Capture the cell that displays the provided text and extract its (x, y) central coordinate. 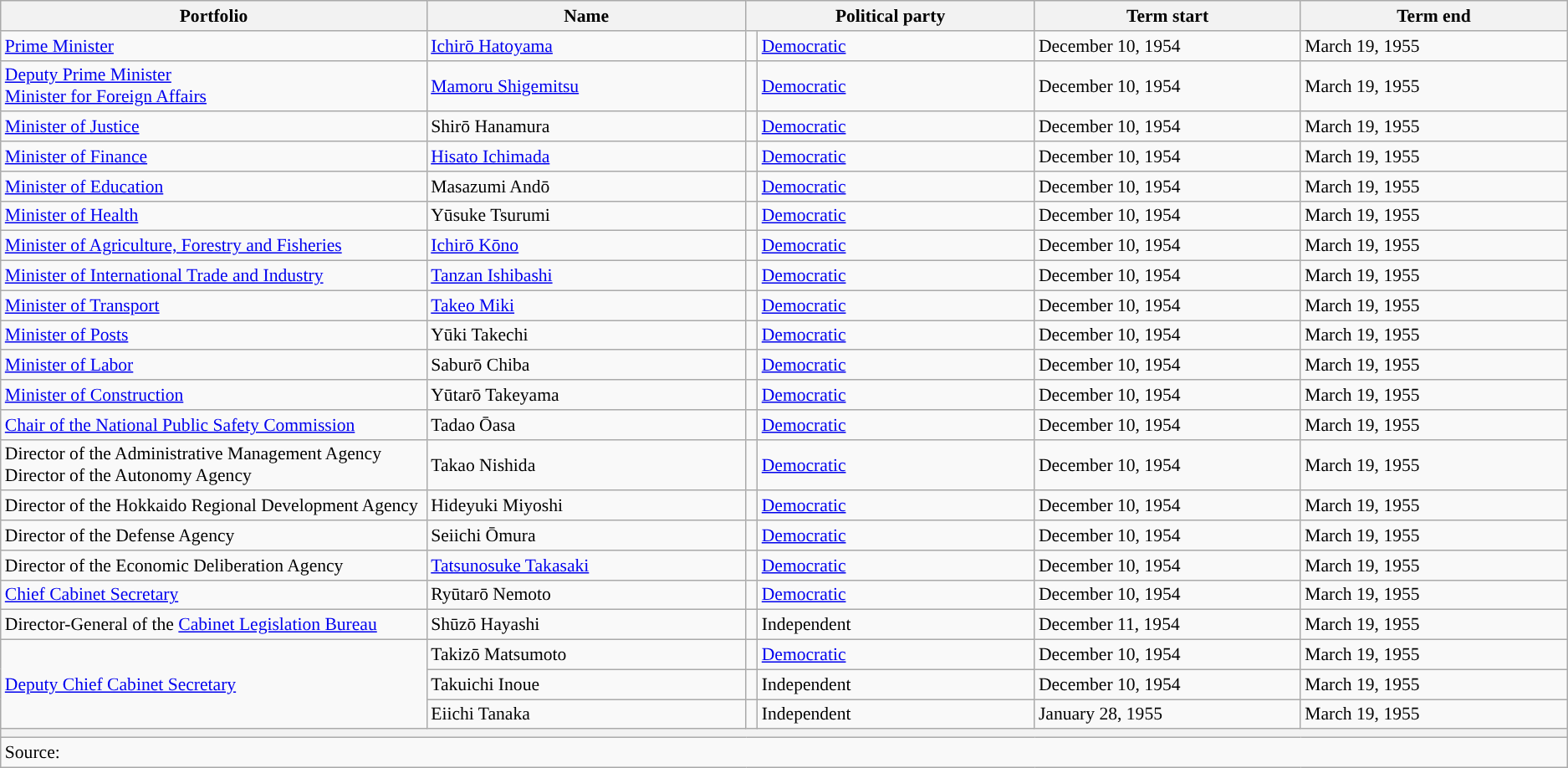
January 28, 1955 (1167, 714)
Tatsunosuke Takasaki (586, 566)
Ichirō Kōno (586, 246)
Prime Minister (214, 46)
Political party (890, 16)
Minister of Justice (214, 127)
Takizō Matsumoto (586, 655)
Yūtarō Takeyama (586, 395)
Director of the Economic Deliberation Agency (214, 566)
Chair of the National Public Safety Commission (214, 425)
Ryūtarō Nemoto (586, 595)
Minister of International Trade and Industry (214, 276)
Director of the Administrative Management AgencyDirector of the Autonomy Agency (214, 465)
Term start (1167, 16)
Minister of Education (214, 187)
Minister of Health (214, 216)
Director-General of the Cabinet Legislation Bureau (214, 625)
Director of the Defense Agency (214, 535)
Source: (784, 753)
Minister of Construction (214, 395)
Masazumi Andō (586, 187)
Hideyuki Miyoshi (586, 506)
Portfolio (214, 16)
Deputy Prime MinisterMinister for Foreign Affairs (214, 85)
Shirō Hanamura (586, 127)
Minister of Posts (214, 335)
Tanzan Ishibashi (586, 276)
Eiichi Tanaka (586, 714)
Minister of Finance (214, 156)
Minister of Transport (214, 305)
Yūsuke Tsurumi (586, 216)
Seiichi Ōmura (586, 535)
Hisato Ichimada (586, 156)
Chief Cabinet Secretary (214, 595)
Minister of Agriculture, Forestry and Fisheries (214, 246)
Minister of Labor (214, 366)
Saburō Chiba (586, 366)
Ichirō Hatoyama (586, 46)
Shūzō Hayashi (586, 625)
Name (586, 16)
Takuichi Inoue (586, 684)
Mamoru Shigemitsu (586, 85)
Takeo Miki (586, 305)
Yūki Takechi (586, 335)
Tadao Ōasa (586, 425)
Director of the Hokkaido Regional Development Agency (214, 506)
Takao Nishida (586, 465)
Term end (1433, 16)
December 11, 1954 (1167, 625)
Deputy Chief Cabinet Secretary (214, 684)
